For the text-containing cell, return its midpoint in (x, y) coordinate format. 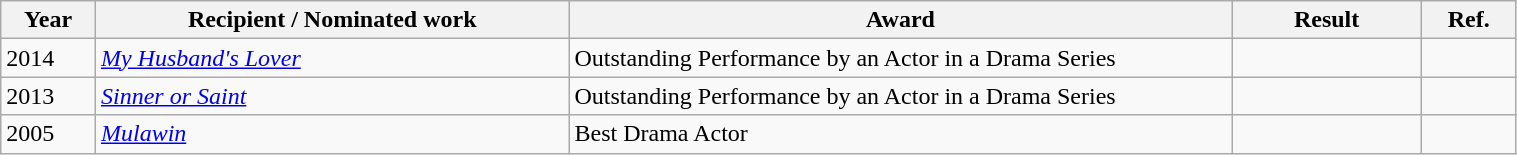
My Husband's Lover (332, 58)
Year (48, 20)
2005 (48, 134)
Sinner or Saint (332, 96)
Award (900, 20)
Result (1326, 20)
2013 (48, 96)
2014 (48, 58)
Mulawin (332, 134)
Recipient / Nominated work (332, 20)
Ref. (1468, 20)
Best Drama Actor (900, 134)
